Determine the (X, Y) coordinate at the center of the cell enclosing the given text.  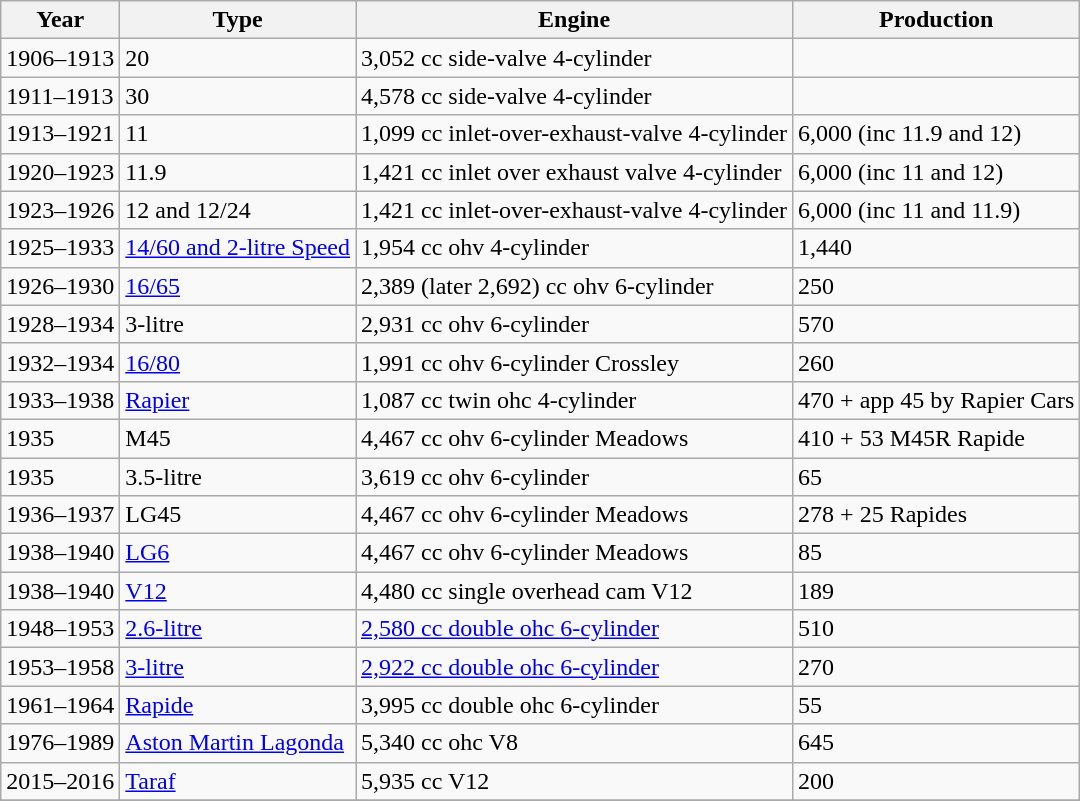
5,935 cc V12 (574, 781)
510 (936, 629)
12 and 12/24 (238, 210)
65 (936, 477)
1961–1964 (60, 705)
14/60 and 2-litre Speed (238, 248)
2.6-litre (238, 629)
55 (936, 705)
Rapier (238, 400)
410 + 53 M45R Rapide (936, 438)
11 (238, 134)
Production (936, 20)
270 (936, 667)
2,580 cc double ohc 6-cylinder (574, 629)
1906–1913 (60, 58)
2,922 cc double ohc 6-cylinder (574, 667)
V12 (238, 591)
645 (936, 743)
1926–1930 (60, 286)
3,052 cc side-valve 4-cylinder (574, 58)
Taraf (238, 781)
1925–1933 (60, 248)
Year (60, 20)
1923–1926 (60, 210)
2,389 (later 2,692) cc ohv 6-cylinder (574, 286)
1928–1934 (60, 324)
6,000 (inc 11 and 12) (936, 172)
278 + 25 Rapides (936, 515)
85 (936, 553)
1,099 cc inlet-over-exhaust-valve 4-cylinder (574, 134)
4,578 cc side-valve 4-cylinder (574, 96)
250 (936, 286)
3.5-litre (238, 477)
1,421 cc inlet-over-exhaust-valve 4-cylinder (574, 210)
Aston Martin Lagonda (238, 743)
16/80 (238, 362)
260 (936, 362)
1,421 cc inlet over exhaust valve 4-cylinder (574, 172)
Type (238, 20)
5,340 cc ohc V8 (574, 743)
4,480 cc single overhead cam V12 (574, 591)
6,000 (inc 11 and 11.9) (936, 210)
2015–2016 (60, 781)
LG45 (238, 515)
3,619 cc ohv 6-cylinder (574, 477)
1,954 cc ohv 4-cylinder (574, 248)
470 + app 45 by Rapier Cars (936, 400)
1911–1913 (60, 96)
1953–1958 (60, 667)
1936–1937 (60, 515)
M45 (238, 438)
1932–1934 (60, 362)
570 (936, 324)
1933–1938 (60, 400)
1920–1923 (60, 172)
6,000 (inc 11.9 and 12) (936, 134)
30 (238, 96)
189 (936, 591)
3,995 cc double ohc 6-cylinder (574, 705)
1976–1989 (60, 743)
1,991 cc ohv 6-cylinder Crossley (574, 362)
11.9 (238, 172)
LG6 (238, 553)
1,440 (936, 248)
1948–1953 (60, 629)
16/65 (238, 286)
200 (936, 781)
2,931 cc ohv 6-cylinder (574, 324)
20 (238, 58)
Rapide (238, 705)
1,087 cc twin ohc 4-cylinder (574, 400)
1913–1921 (60, 134)
Engine (574, 20)
